Capture the cell that displays the provided text and extract its (x, y) central coordinate. 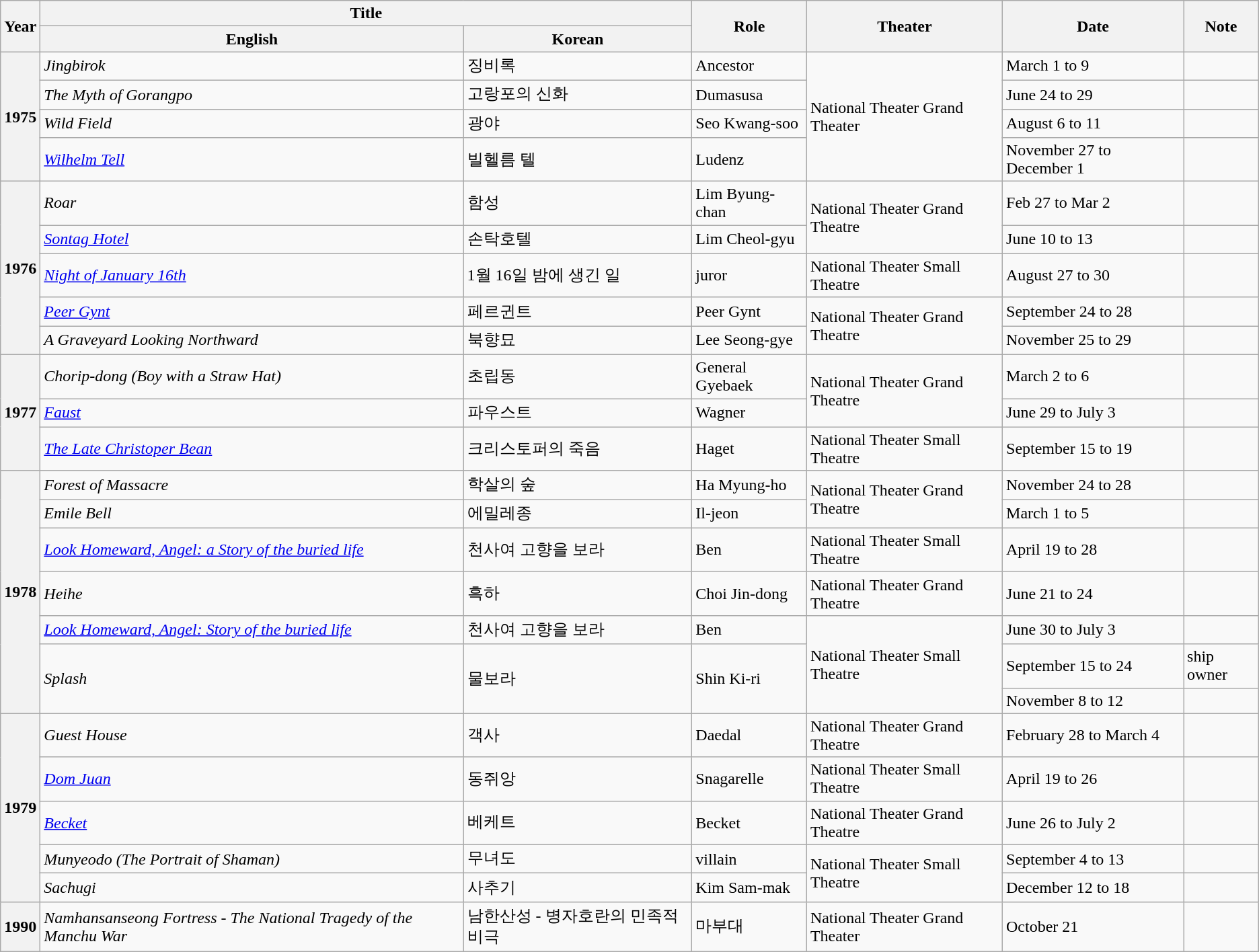
June 21 to 24 (1094, 593)
파우스트 (578, 413)
객사 (578, 736)
Munyeodo (The Portrait of Shaman) (252, 859)
June 26 to July 2 (1094, 823)
Jingbirok (252, 66)
Title (366, 13)
무녀도 (578, 859)
English (252, 39)
Forest of Massacre (252, 485)
징비록 (578, 66)
Dom Juan (252, 779)
Lee Seong-gye (749, 340)
Splash (252, 679)
1990 (20, 926)
Heihe (252, 593)
물보라 (578, 679)
1978 (20, 592)
흑하 (578, 593)
Seo Kwang-soo (749, 124)
학살의 숲 (578, 485)
Wild Field (252, 124)
1979 (20, 807)
Date (1094, 26)
마부대 (749, 926)
Kim Sam-mak (749, 887)
Night of January 16th (252, 276)
Haget (749, 449)
초립동 (578, 376)
juror (749, 276)
빌헬름 텔 (578, 160)
April 19 to 28 (1094, 550)
ship owner (1221, 666)
The Late Christoper Bean (252, 449)
남한산성 - 병자호란의 민족적비극 (578, 926)
Snagarelle (749, 779)
광야 (578, 124)
함성 (578, 203)
Faust (252, 413)
1977 (20, 413)
Il-jeon (749, 514)
Roar (252, 203)
Sontag Hotel (252, 239)
Ancestor (749, 66)
Emile Bell (252, 514)
Choi Jin-dong (749, 593)
베케트 (578, 823)
Lim Cheol-gyu (749, 239)
크리스토퍼의 죽음 (578, 449)
A Graveyard Looking Northward (252, 340)
June 30 to July 3 (1094, 629)
November 24 to 28 (1094, 485)
March 2 to 6 (1094, 376)
동쥐앙 (578, 779)
에밀레종 (578, 514)
November 27 to December 1 (1094, 160)
Year (20, 26)
August 6 to 11 (1094, 124)
March 1 to 5 (1094, 514)
villain (749, 859)
Ludenz (749, 160)
사추기 (578, 887)
September 4 to 13 (1094, 859)
Korean (578, 39)
Sachugi (252, 887)
Look Homeward, Angel: a Story of the buried life (252, 550)
Lim Byung-chan (749, 203)
고랑포의 신화 (578, 94)
April 19 to 26 (1094, 779)
August 27 to 30 (1094, 276)
Feb 27 to Mar 2 (1094, 203)
1월 16일 밤에 생긴 일 (578, 276)
September 15 to 19 (1094, 449)
The Myth of Gorangpo (252, 94)
Wilhelm Tell (252, 160)
June 24 to 29 (1094, 94)
November 8 to 12 (1094, 701)
손탁호텔 (578, 239)
October 21 (1094, 926)
Look Homeward, Angel: Story of the buried life (252, 629)
Ha Myung-ho (749, 485)
March 1 to 9 (1094, 66)
1976 (20, 268)
1975 (20, 117)
June 10 to 13 (1094, 239)
General Gyebaek (749, 376)
November 25 to 29 (1094, 340)
Chorip-dong (Boy with a Straw Hat) (252, 376)
Dumasusa (749, 94)
December 12 to 18 (1094, 887)
Role (749, 26)
북향묘 (578, 340)
February 28 to March 4 (1094, 736)
페르귄트 (578, 312)
September 24 to 28 (1094, 312)
Namhansanseong Fortress - The National Tragedy of the Manchu War (252, 926)
September 15 to 24 (1094, 666)
Note (1221, 26)
Theater (904, 26)
June 29 to July 3 (1094, 413)
Wagner (749, 413)
Daedal (749, 736)
Guest House (252, 736)
Shin Ki-ri (749, 679)
